Output the (x, y) coordinate of the center of the cell containing the given text.  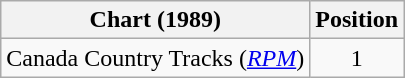
1 (357, 58)
Canada Country Tracks (RPM) (156, 58)
Position (357, 20)
Chart (1989) (156, 20)
